Output the (X, Y) coordinate of the center of the cell containing the given text.  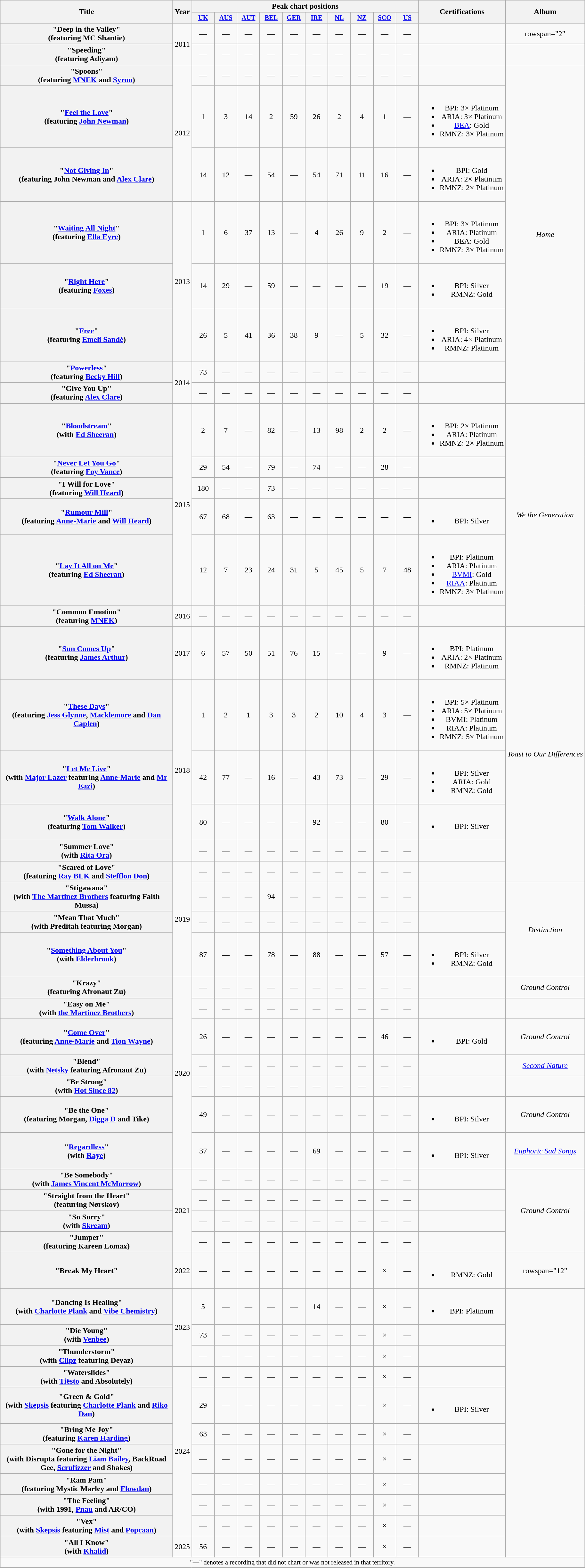
2025 (183, 1546)
"Easy on Me"(with the Martinez Brothers) (86, 1008)
79 (271, 467)
"Blend"(with Netsky featuring Afronaut Zu) (86, 1065)
Euphoric Sad Songs (545, 1151)
Toast to Our Differences (545, 754)
31 (294, 570)
"Common Emotion"(featuring MNEK) (86, 616)
"Bloodstream"(with Ed Sheeran) (86, 430)
"Feel the Love"(featuring John Newman) (86, 117)
94 (271, 897)
"Mean That Much"(with Preditah featuring Morgan) (86, 922)
67 (203, 517)
"Break My Heart" (86, 1270)
"Stigawana" (with The Martinez Brothers featuring Faith Mussa) (86, 897)
"Krazy"(featuring Afronaut Zu) (86, 987)
74 (316, 467)
87 (203, 955)
Certifications (462, 12)
2020 (183, 1073)
2018 (183, 771)
"Right Here"(featuring Foxes) (86, 286)
88 (316, 955)
2014 (183, 383)
50 (248, 653)
28 (385, 467)
RMNZ: Gold (462, 1270)
82 (271, 430)
15 (316, 653)
"Be the One"(featuring Morgan, Digga D and Tike) (86, 1115)
2024 (183, 1451)
BPI: 3× PlatinumARIA: PlatinumBEA: GoldRMNZ: 3× Platinum (462, 232)
"Green & Gold"(with Skepsis featuring Charlotte Plank and Riko Dan) (86, 1405)
AUS (226, 18)
"Jumper"(featuring Kareen Lomax) (86, 1242)
AUT (248, 18)
32 (385, 335)
2016 (183, 616)
BPI: Gold (462, 1037)
2011 (183, 44)
76 (294, 653)
"Give You Up"(featuring Alex Clare) (86, 393)
rowspan="12" (545, 1270)
2021 (183, 1210)
BPI: 2× PlatinumARIA: PlatinumRMNZ: 2× Platinum (462, 430)
2023 (183, 1327)
"Lay It All on Me"(featuring Ed Sheeran) (86, 570)
"Waiting All Night"(featuring Ella Eyre) (86, 232)
"Die Young"(with Venbee) (86, 1335)
"These Days"(featuring Jess Glynne, Macklemore and Dan Caplen) (86, 715)
"Vex"(with Skepsis featuring Mist and Popcaan) (86, 1526)
"Come Over"(featuring Anne-Marie and Tion Wayne) (86, 1037)
49 (203, 1115)
11 (362, 175)
38 (294, 335)
"Not Giving In"(featuring John Newman and Alex Clare) (86, 175)
68 (226, 517)
"Rumour Mill"(featuring Anne-Marie and Will Heard) (86, 517)
10 (339, 715)
We the Generation (545, 515)
"All I Know"(with Khalid) (86, 1546)
BPI: 3× PlatinumARIA: 3× PlatinumBEA: GoldRMNZ: 3× Platinum (462, 117)
"Gone for the Night"(with Disrupta featuring Liam Bailey, BackRoad Gee, Scrufizzer and Shakes) (86, 1459)
SCO (385, 18)
Year (183, 12)
180 (203, 488)
19 (385, 286)
2012 (183, 133)
2013 (183, 282)
"Sun Comes Up"(featuring James Arthur) (86, 653)
"I Will for Love"(featuring Will Heard) (86, 488)
"Free"(featuring Emeli Sandé) (86, 335)
"Regardless"(with Raye) (86, 1151)
"Ram Pam"(featuring Mystic Marley and Flowdan) (86, 1484)
"Be Strong"(with Hot Since 82) (86, 1086)
Second Nature (545, 1065)
78 (271, 955)
NZ (362, 18)
"Be Somebody"(with James Vincent McMorrow) (86, 1179)
Album (545, 12)
69 (316, 1151)
98 (339, 430)
US (407, 18)
NL (339, 18)
2015 (183, 505)
56 (203, 1546)
"—" denotes a recording that did not chart or was not released in that territory. (293, 1562)
"Speeding"(featuring Adiyam) (86, 54)
Title (86, 12)
48 (407, 570)
"Dancing Is Healing"(with Charlotte Plank and Vibe Chemistry) (86, 1307)
"Waterslides"(with Tiësto and Absolutely) (86, 1377)
"Scared of Love" (featuring Ray BLK and Stefflon Don) (86, 871)
IRE (316, 18)
36 (271, 335)
41 (248, 335)
23 (248, 570)
2019 (183, 919)
2022 (183, 1270)
BPI: PlatinumARIA: 2× PlatinumRMNZ: Platinum (462, 653)
"Summer Love" (with Rita Ora) (86, 851)
"Never Let You Go"(featuring Foy Vance) (86, 467)
"Walk Alone"(featuring Tom Walker) (86, 822)
42 (203, 777)
24 (271, 570)
Home (545, 234)
46 (385, 1037)
UK (203, 18)
GER (294, 18)
"Deep in the Valley"(featuring MC Shantie) (86, 33)
92 (316, 822)
BPI: SilverARIA: 4× PlatinumRMNZ: Platinum (462, 335)
BPI: GoldARIA: 2× PlatinumRMNZ: 2× Platinum (462, 175)
71 (339, 175)
"Spoons"(featuring MNEK and Syron) (86, 76)
43 (316, 777)
"Let Me Live"(with Major Lazer featuring Anne-Marie and Mr Eazi) (86, 777)
77 (226, 777)
45 (339, 570)
BPI: PlatinumARIA: PlatinumBVMI: GoldRIAA: PlatinumRMNZ: 3× Platinum (462, 570)
BPI: SilverARIA: GoldRMNZ: Gold (462, 777)
BPI: 5× PlatinumARIA: 5× PlatinumBVMI: PlatinumRIAA: PlatinumRMNZ: 5× Platinum (462, 715)
"Straight from the Heart"(featuring Nørskov) (86, 1200)
"The Feeling"(with 1991, Pnau and AR/CO) (86, 1505)
"Powerless"(featuring Becky Hill) (86, 372)
"Bring Me Joy"(featuring Karen Harding) (86, 1434)
BPI: Platinum (462, 1307)
51 (271, 653)
"Thunderstorm"(with Clipz featuring Deyaz) (86, 1356)
BEL (271, 18)
Distinction (545, 930)
2017 (183, 653)
"Something About You"(with Elderbrook) (86, 955)
rowspan="2" (545, 33)
Peak chart positions (305, 6)
"So Sorry"(with Skream) (86, 1221)
